Capture the cell that displays the provided text and extract its (x, y) central coordinate. 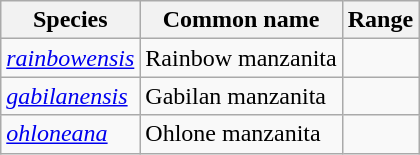
Range (380, 20)
gabilanensis (70, 96)
Gabilan manzanita (241, 96)
Species (70, 20)
ohloneana (70, 134)
rainbowensis (70, 58)
Common name (241, 20)
Ohlone manzanita (241, 134)
Rainbow manzanita (241, 58)
